Scan for the cell matching the given text and deliver its [X, Y] coordinate at center. 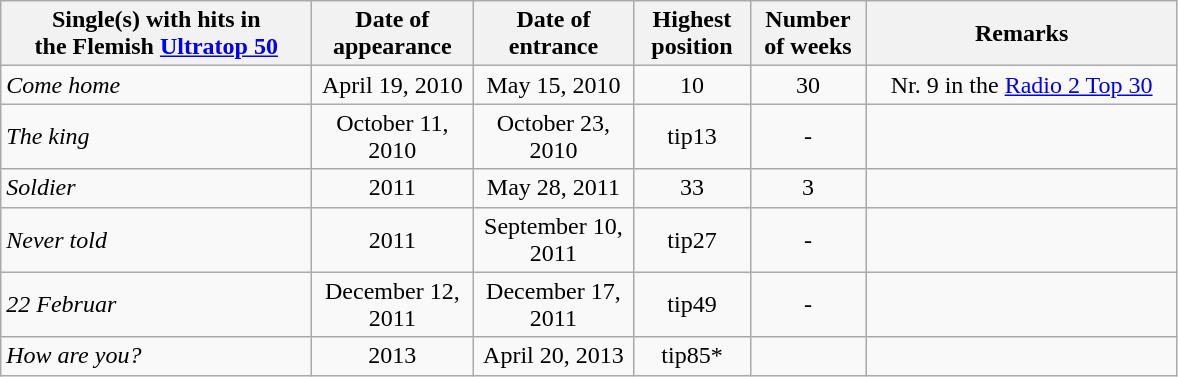
May 15, 2010 [554, 85]
April 20, 2013 [554, 356]
2013 [392, 356]
April 19, 2010 [392, 85]
October 11, 2010 [392, 136]
Come home [156, 85]
tip85* [692, 356]
Date ofappearance [392, 34]
Remarks [1022, 34]
22 Februar [156, 304]
tip27 [692, 240]
tip13 [692, 136]
Highestposition [692, 34]
Nr. 9 in the Radio 2 Top 30 [1022, 85]
September 10, 2011 [554, 240]
33 [692, 188]
December 12, 2011 [392, 304]
3 [808, 188]
How are you? [156, 356]
Never told [156, 240]
May 28, 2011 [554, 188]
tip49 [692, 304]
Date ofentrance [554, 34]
The king [156, 136]
October 23, 2010 [554, 136]
10 [692, 85]
30 [808, 85]
Numberof weeks [808, 34]
Soldier [156, 188]
December 17, 2011 [554, 304]
Single(s) with hits in the Flemish Ultratop 50 [156, 34]
